Locate the cell with the specified text and output its (x, y) center coordinate. 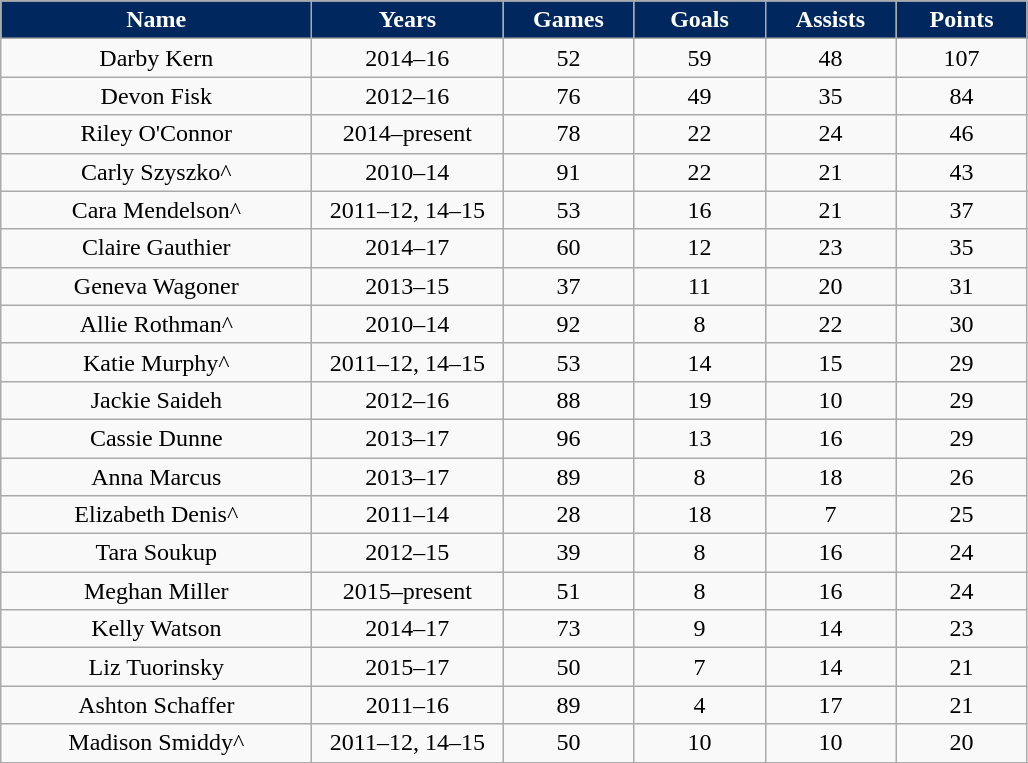
Assists (830, 20)
30 (962, 324)
Anna Marcus (156, 477)
13 (700, 438)
76 (568, 96)
9 (700, 629)
39 (568, 553)
Devon Fisk (156, 96)
Jackie Saideh (156, 400)
91 (568, 172)
Ashton Schaffer (156, 705)
49 (700, 96)
17 (830, 705)
Katie Murphy^ (156, 362)
Liz Tuorinsky (156, 667)
2013–15 (408, 286)
25 (962, 515)
2011–14 (408, 515)
Cassie Dunne (156, 438)
28 (568, 515)
2015–17 (408, 667)
46 (962, 134)
12 (700, 248)
Points (962, 20)
60 (568, 248)
Elizabeth Denis^ (156, 515)
88 (568, 400)
92 (568, 324)
31 (962, 286)
4 (700, 705)
Cara Mendelson^ (156, 210)
2012–15 (408, 553)
107 (962, 58)
Tara Soukup (156, 553)
Geneva Wagoner (156, 286)
52 (568, 58)
51 (568, 591)
Kelly Watson (156, 629)
Meghan Miller (156, 591)
2011–16 (408, 705)
Riley O'Connor (156, 134)
11 (700, 286)
96 (568, 438)
2014–present (408, 134)
Games (568, 20)
Allie Rothman^ (156, 324)
84 (962, 96)
2015–present (408, 591)
2014–16 (408, 58)
26 (962, 477)
15 (830, 362)
59 (700, 58)
Darby Kern (156, 58)
Madison Smiddy^ (156, 743)
19 (700, 400)
43 (962, 172)
Name (156, 20)
Carly Szyszko^ (156, 172)
Years (408, 20)
78 (568, 134)
Goals (700, 20)
48 (830, 58)
Claire Gauthier (156, 248)
73 (568, 629)
